Locate the cell with the specified text and output its (X, Y) center coordinate. 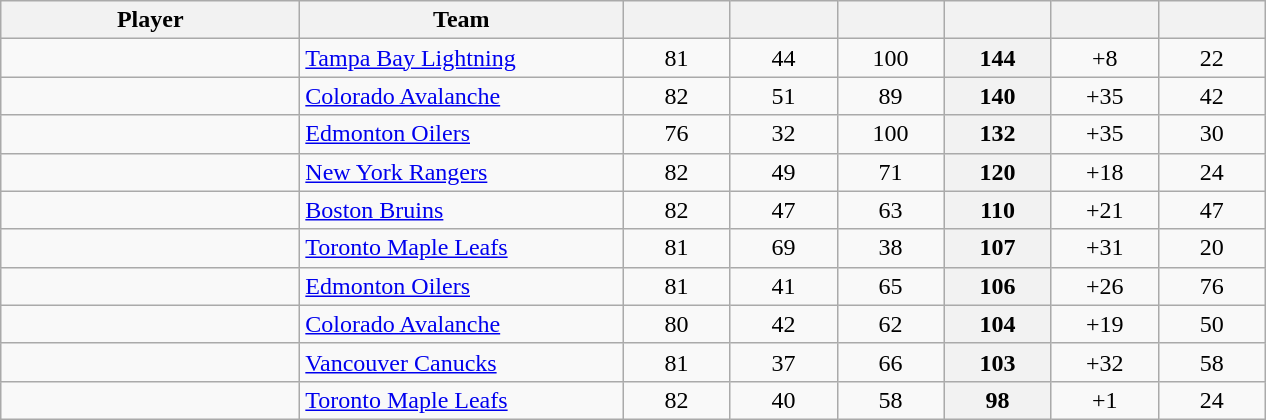
38 (890, 248)
69 (784, 248)
104 (998, 324)
New York Rangers (462, 172)
22 (1212, 58)
65 (890, 286)
40 (784, 400)
Vancouver Canucks (462, 362)
50 (1212, 324)
+8 (1104, 58)
+18 (1104, 172)
44 (784, 58)
51 (784, 96)
103 (998, 362)
80 (676, 324)
+1 (1104, 400)
30 (1212, 134)
71 (890, 172)
132 (998, 134)
+19 (1104, 324)
49 (784, 172)
98 (998, 400)
144 (998, 58)
62 (890, 324)
+26 (1104, 286)
Player (150, 20)
110 (998, 210)
107 (998, 248)
20 (1212, 248)
Team (462, 20)
106 (998, 286)
+32 (1104, 362)
63 (890, 210)
41 (784, 286)
140 (998, 96)
+21 (1104, 210)
+31 (1104, 248)
Boston Bruins (462, 210)
120 (998, 172)
Tampa Bay Lightning (462, 58)
37 (784, 362)
89 (890, 96)
66 (890, 362)
32 (784, 134)
